Return (x, y) of the center of cell containing provided text 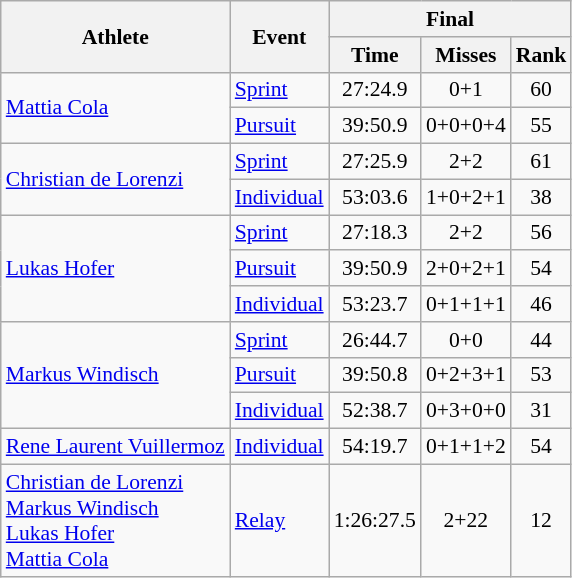
Rank (542, 55)
53:23.7 (375, 304)
52:38.7 (375, 411)
0+2+3+1 (466, 375)
27:18.3 (375, 233)
31 (542, 411)
38 (542, 197)
1:26:27.5 (375, 520)
1+0+2+1 (466, 197)
0+0+0+4 (466, 126)
39:50.8 (375, 375)
Lukas Hofer (116, 268)
61 (542, 162)
27:24.9 (375, 90)
0+3+0+0 (466, 411)
Christian de Lorenzi (116, 180)
55 (542, 126)
53:03.6 (375, 197)
Athlete (116, 36)
54:19.7 (375, 447)
Rene Laurent Vuillermoz (116, 447)
0+1+1+2 (466, 447)
Christian de LorenziMarkus WindischLukas HoferMattia Cola (116, 520)
0+1+1+1 (466, 304)
Markus Windisch (116, 376)
46 (542, 304)
0+0 (466, 340)
Time (375, 55)
12 (542, 520)
Final (450, 19)
60 (542, 90)
56 (542, 233)
Mattia Cola (116, 108)
0+1 (466, 90)
Relay (280, 520)
2+22 (466, 520)
Misses (466, 55)
2+0+2+1 (466, 269)
44 (542, 340)
53 (542, 375)
Event (280, 36)
26:44.7 (375, 340)
27:25.9 (375, 162)
